Determine the [X, Y] coordinate at the center of the cell enclosing the given text.  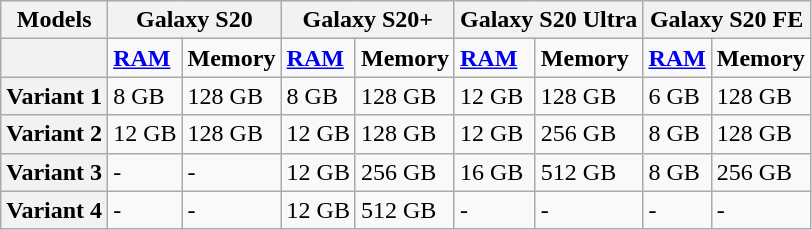
Galaxy S20 FE [726, 20]
Galaxy S20 Ultra [548, 20]
Variant 4 [54, 210]
6 GB [677, 96]
16 GB [494, 172]
Variant 2 [54, 134]
Models [54, 20]
Galaxy S20+ [368, 20]
Galaxy S20 [194, 20]
Variant 1 [54, 96]
Variant 3 [54, 172]
